Detect which cell encompasses the target text, then output its (X, Y) center coordinate. 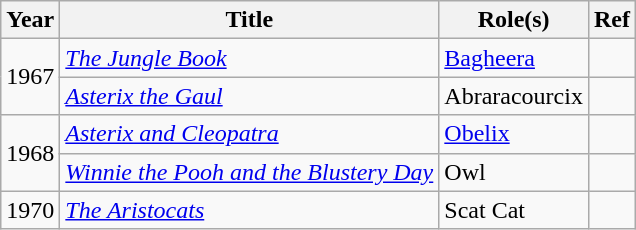
Abraracourcix (514, 96)
Obelix (514, 134)
1970 (30, 210)
The Jungle Book (250, 58)
Asterix and Cleopatra (250, 134)
Winnie the Pooh and the Blustery Day (250, 172)
The Aristocats (250, 210)
Ref (612, 20)
Scat Cat (514, 210)
Owl (514, 172)
1968 (30, 153)
Asterix the Gaul (250, 96)
Role(s) (514, 20)
Title (250, 20)
Year (30, 20)
1967 (30, 77)
Bagheera (514, 58)
